Provide the [x, y] coordinate of the cell's center where the given text is located.  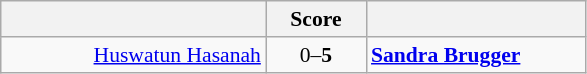
0–5 [316, 55]
Score [316, 19]
Huswatun Hasanah [134, 55]
Sandra Brugger [476, 55]
